For the text-containing cell, return its midpoint in (x, y) coordinate format. 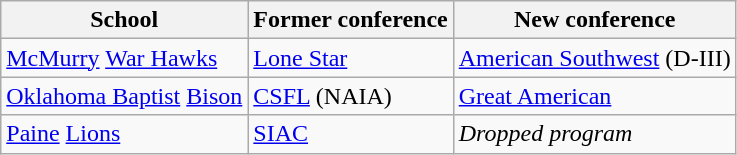
Dropped program (594, 134)
American Southwest (D-III) (594, 58)
Paine Lions (124, 134)
School (124, 20)
SIAC (350, 134)
New conference (594, 20)
McMurry War Hawks (124, 58)
CSFL (NAIA) (350, 96)
Lone Star (350, 58)
Great American (594, 96)
Oklahoma Baptist Bison (124, 96)
Former conference (350, 20)
